Scan for the cell matching the given text and deliver its [x, y] coordinate at center. 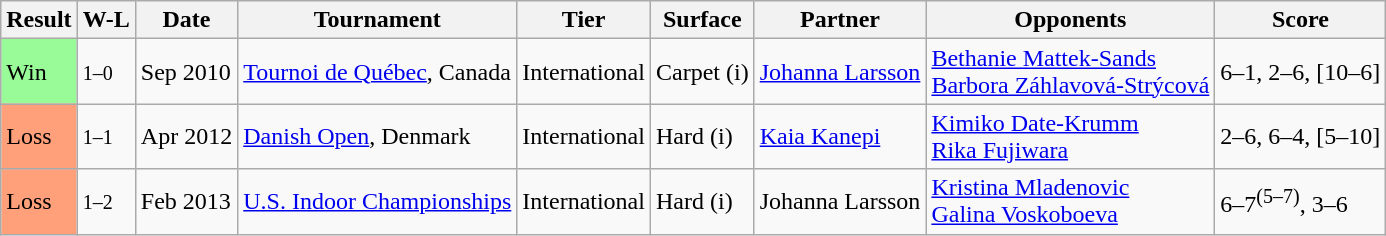
Feb 2013 [186, 202]
Danish Open, Denmark [378, 136]
Kristina Mladenovic Galina Voskoboeva [1070, 202]
Tier [584, 20]
Tournoi de Québec, Canada [378, 72]
Kimiko Date-Krumm Rika Fujiwara [1070, 136]
Opponents [1070, 20]
Win [39, 72]
U.S. Indoor Championships [378, 202]
1–1 [106, 136]
Apr 2012 [186, 136]
Sep 2010 [186, 72]
Result [39, 20]
Score [1300, 20]
2–6, 6–4, [5–10] [1300, 136]
Date [186, 20]
Surface [702, 20]
Kaia Kanepi [840, 136]
Tournament [378, 20]
W-L [106, 20]
1–2 [106, 202]
1–0 [106, 72]
Partner [840, 20]
Carpet (i) [702, 72]
6–1, 2–6, [10–6] [1300, 72]
6–7(5–7), 3–6 [1300, 202]
Bethanie Mattek-Sands Barbora Záhlavová-Strýcová [1070, 72]
